Identify which cell holds the provided text, then report its (X, Y) central coordinate. 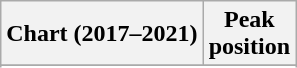
Peak position (249, 34)
Chart (2017–2021) (102, 34)
